Pinpoint the cell where the given text exists, returning its [x, y] midpoint coordinate. 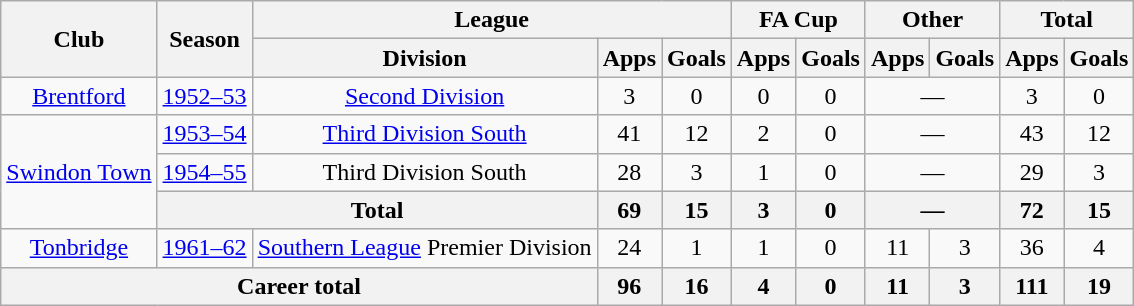
Swindon Town [79, 172]
16 [697, 286]
41 [629, 134]
1952–53 [204, 96]
Division [424, 58]
29 [1032, 172]
1954–55 [204, 172]
FA Cup [798, 20]
Season [204, 39]
Other [932, 20]
111 [1032, 286]
Brentford [79, 96]
Career total [299, 286]
96 [629, 286]
League [492, 20]
Club [79, 39]
2 [763, 134]
24 [629, 248]
1953–54 [204, 134]
72 [1032, 210]
43 [1032, 134]
1961–62 [204, 248]
69 [629, 210]
Second Division [424, 96]
Tonbridge [79, 248]
19 [1099, 286]
28 [629, 172]
Southern League Premier Division [424, 248]
36 [1032, 248]
